Detect which cell encompasses the target text, then output its [X, Y] center coordinate. 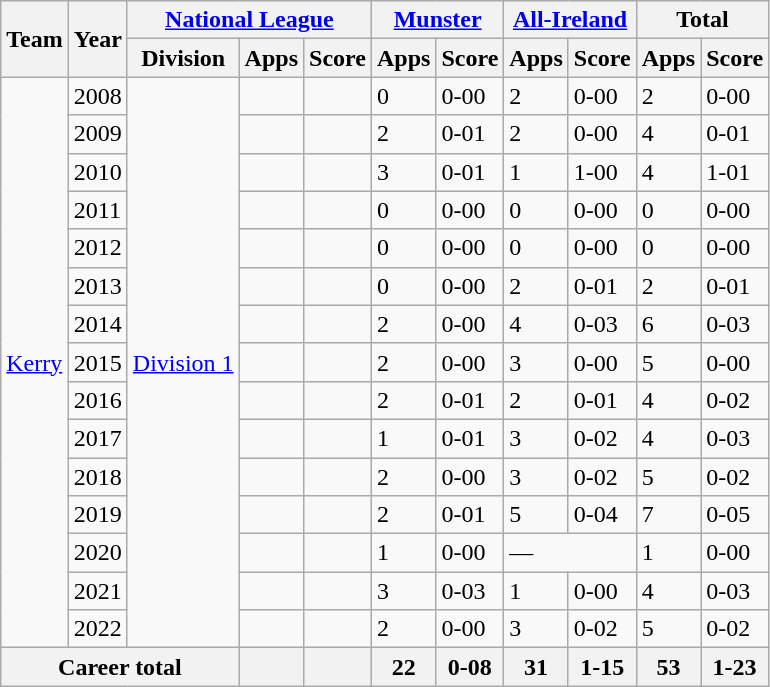
2021 [98, 591]
1-15 [602, 667]
National League [249, 20]
Career total [120, 667]
0-04 [602, 515]
2008 [98, 96]
2019 [98, 515]
2012 [98, 248]
2016 [98, 400]
2020 [98, 553]
Division [183, 58]
2022 [98, 629]
Total [702, 20]
2015 [98, 362]
1-01 [735, 172]
2011 [98, 210]
2010 [98, 172]
1-00 [602, 172]
6 [668, 324]
1-23 [735, 667]
0-05 [735, 515]
All-Ireland [570, 20]
22 [403, 667]
Munster [437, 20]
Kerry [35, 362]
Year [98, 39]
2014 [98, 324]
7 [668, 515]
0-08 [470, 667]
2017 [98, 438]
— [570, 553]
53 [668, 667]
Division 1 [183, 362]
Team [35, 39]
2013 [98, 286]
31 [536, 667]
2009 [98, 134]
2018 [98, 477]
